Determine the (X, Y) coordinate at the center of the cell enclosing the given text.  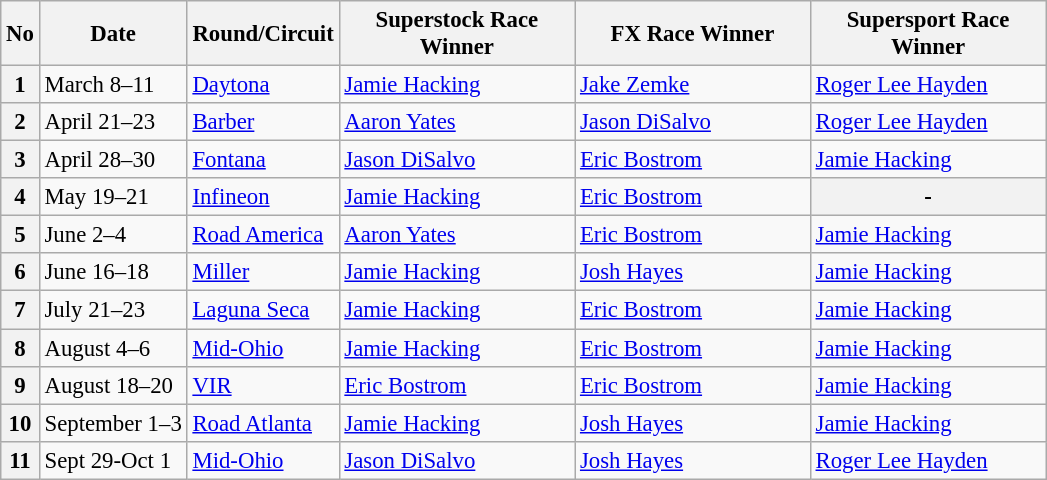
July 21–23 (113, 310)
August 4–6 (113, 348)
9 (20, 385)
June 16–18 (113, 273)
6 (20, 273)
Round/Circuit (263, 34)
5 (20, 235)
10 (20, 423)
7 (20, 310)
September 1–3 (113, 423)
Sept 29-Oct 1 (113, 460)
June 2–4 (113, 235)
Road Atlanta (263, 423)
VIR (263, 385)
May 19–21 (113, 197)
Jake Zemke (693, 85)
April 21–23 (113, 122)
Supersport Race Winner (928, 34)
No (20, 34)
Superstock Race Winner (457, 34)
Daytona (263, 85)
- (928, 197)
Date (113, 34)
4 (20, 197)
Infineon (263, 197)
11 (20, 460)
Laguna Seca (263, 310)
Fontana (263, 160)
2 (20, 122)
March 8–11 (113, 85)
3 (20, 160)
FX Race Winner (693, 34)
Miller (263, 273)
April 28–30 (113, 160)
1 (20, 85)
Barber (263, 122)
Road America (263, 235)
August 18–20 (113, 385)
8 (20, 348)
